Output the (x, y) coordinate of the center of the cell containing the given text.  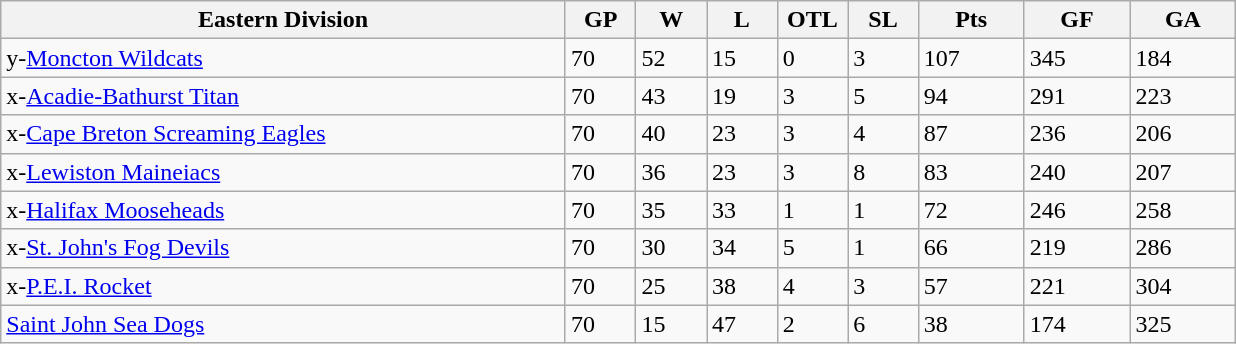
SL (884, 20)
25 (672, 286)
345 (1077, 58)
286 (1183, 248)
Saint John Sea Dogs (284, 324)
43 (672, 96)
107 (971, 58)
87 (971, 134)
83 (971, 172)
2 (812, 324)
57 (971, 286)
L (742, 20)
x-St. John's Fog Devils (284, 248)
258 (1183, 210)
66 (971, 248)
Eastern Division (284, 20)
19 (742, 96)
94 (971, 96)
6 (884, 324)
240 (1077, 172)
GF (1077, 20)
246 (1077, 210)
x-Cape Breton Screaming Eagles (284, 134)
8 (884, 172)
0 (812, 58)
325 (1183, 324)
174 (1077, 324)
W (672, 20)
x-P.E.I. Rocket (284, 286)
33 (742, 210)
304 (1183, 286)
y-Moncton Wildcats (284, 58)
72 (971, 210)
207 (1183, 172)
52 (672, 58)
236 (1077, 134)
GP (600, 20)
206 (1183, 134)
35 (672, 210)
34 (742, 248)
x-Lewiston Maineiacs (284, 172)
x-Acadie-Bathurst Titan (284, 96)
OTL (812, 20)
184 (1183, 58)
221 (1077, 286)
GA (1183, 20)
40 (672, 134)
47 (742, 324)
219 (1077, 248)
x-Halifax Mooseheads (284, 210)
291 (1077, 96)
36 (672, 172)
Pts (971, 20)
30 (672, 248)
223 (1183, 96)
